Output the (x, y) coordinate of the center of the cell containing the given text.  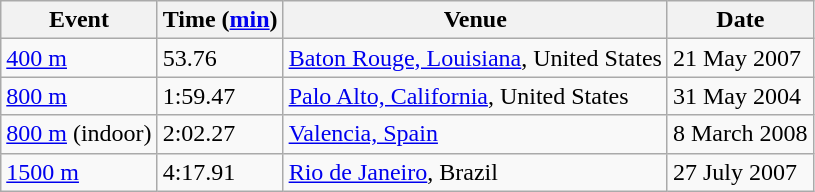
Palo Alto, California, United States (475, 96)
31 May 2004 (740, 96)
Time (min) (220, 20)
27 July 2007 (740, 172)
53.76 (220, 58)
Valencia, Spain (475, 134)
Rio de Janeiro, Brazil (475, 172)
Event (79, 20)
800 m (indoor) (79, 134)
1500 m (79, 172)
Venue (475, 20)
8 March 2008 (740, 134)
400 m (79, 58)
21 May 2007 (740, 58)
4:17.91 (220, 172)
2:02.27 (220, 134)
1:59.47 (220, 96)
Date (740, 20)
800 m (79, 96)
Baton Rouge, Louisiana, United States (475, 58)
